Find where the given text appears and provide that cell's center as [X, Y] coordinate. 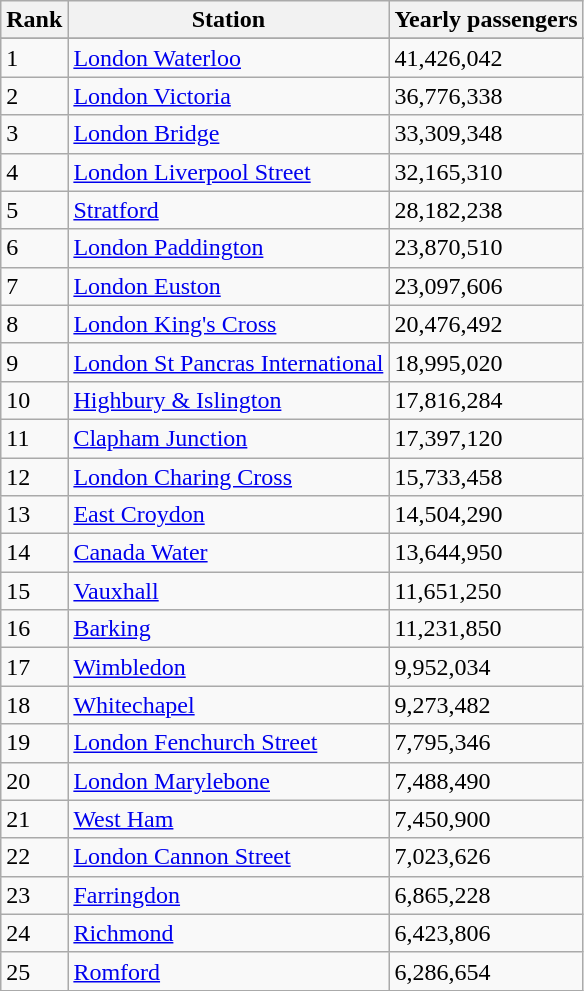
33,309,348 [486, 134]
14 [34, 553]
9 [34, 362]
11,231,850 [486, 629]
London King's Cross [228, 324]
Vauxhall [228, 591]
16 [34, 629]
Farringdon [228, 895]
15 [34, 591]
Whitechapel [228, 705]
1 [34, 58]
13 [34, 515]
21 [34, 819]
19 [34, 743]
Richmond [228, 933]
7,795,346 [486, 743]
23,870,510 [486, 248]
6,865,228 [486, 895]
Canada Water [228, 553]
11 [34, 438]
7,488,490 [486, 781]
18,995,020 [486, 362]
17,816,284 [486, 400]
Romford [228, 971]
32,165,310 [486, 172]
36,776,338 [486, 96]
23,097,606 [486, 286]
9,952,034 [486, 667]
6,286,654 [486, 971]
London Cannon Street [228, 857]
5 [34, 210]
London Bridge [228, 134]
London Paddington [228, 248]
East Croydon [228, 515]
London Victoria [228, 96]
12 [34, 477]
23 [34, 895]
28,182,238 [486, 210]
3 [34, 134]
20 [34, 781]
7 [34, 286]
7,023,626 [486, 857]
Yearly passengers [486, 20]
14,504,290 [486, 515]
London Charing Cross [228, 477]
Barking [228, 629]
15,733,458 [486, 477]
17 [34, 667]
Rank [34, 20]
24 [34, 933]
18 [34, 705]
Wimbledon [228, 667]
9,273,482 [486, 705]
Clapham Junction [228, 438]
London Liverpool Street [228, 172]
41,426,042 [486, 58]
25 [34, 971]
2 [34, 96]
London Euston [228, 286]
Station [228, 20]
13,644,950 [486, 553]
4 [34, 172]
22 [34, 857]
8 [34, 324]
20,476,492 [486, 324]
London Marylebone [228, 781]
17,397,120 [486, 438]
London Fenchurch Street [228, 743]
10 [34, 400]
6,423,806 [486, 933]
London Waterloo [228, 58]
West Ham [228, 819]
7,450,900 [486, 819]
Stratford [228, 210]
Highbury & Islington [228, 400]
11,651,250 [486, 591]
London St Pancras International [228, 362]
6 [34, 248]
